Return (X, Y) of the center of cell containing provided text 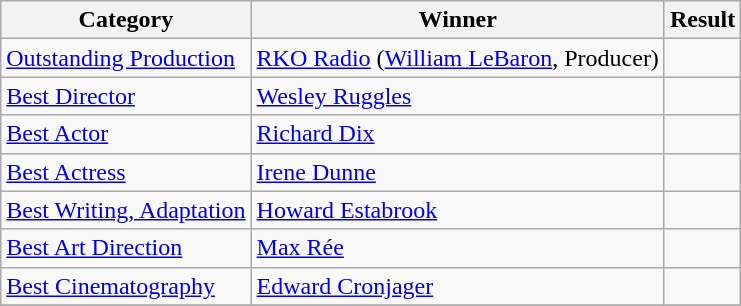
Max Rée (458, 248)
RKO Radio (William LeBaron, Producer) (458, 58)
Richard Dix (458, 134)
Wesley Ruggles (458, 96)
Howard Estabrook (458, 210)
Edward Cronjager (458, 286)
Best Art Direction (126, 248)
Outstanding Production (126, 58)
Irene Dunne (458, 172)
Best Writing, Adaptation (126, 210)
Best Cinematography (126, 286)
Result (702, 20)
Best Actor (126, 134)
Best Actress (126, 172)
Category (126, 20)
Winner (458, 20)
Best Director (126, 96)
